Return the (x, y) coordinate for the center point of the cell that contains the specified text.  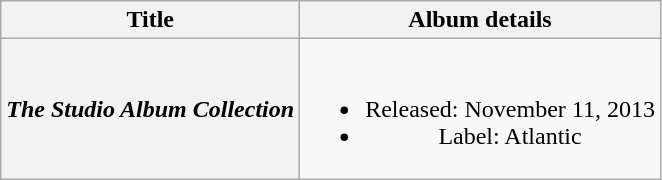
Released: November 11, 2013Label: Atlantic (480, 109)
The Studio Album Collection (150, 109)
Album details (480, 20)
Title (150, 20)
